Extract the (X, Y) coordinate from the center of the cell holding the provided text.  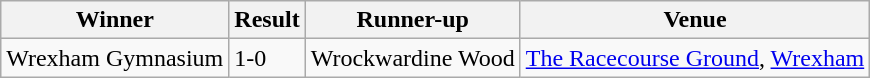
Wrexham Gymnasium (115, 58)
Result (267, 20)
Runner-up (412, 20)
The Racecourse Ground, Wrexham (695, 58)
Winner (115, 20)
Venue (695, 20)
Wrockwardine Wood (412, 58)
1-0 (267, 58)
